Scan for the cell matching the given text and deliver its (x, y) coordinate at center. 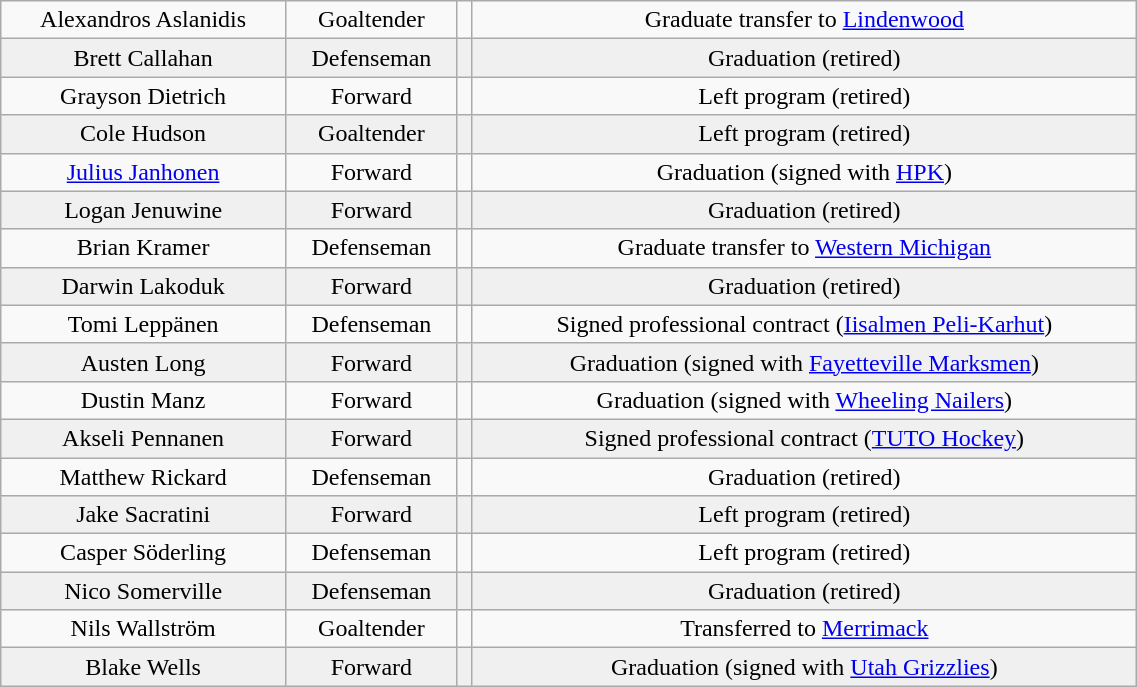
Akseli Pennanen (144, 438)
Matthew Rickard (144, 477)
Darwin Lakoduk (144, 286)
Brett Callahan (144, 58)
Dustin Manz (144, 400)
Tomi Leppänen (144, 324)
Graduation (signed with Wheeling Nailers) (804, 400)
Casper Söderling (144, 553)
Jake Sacratini (144, 515)
Grayson Dietrich (144, 96)
Graduate transfer to Lindenwood (804, 20)
Austen Long (144, 362)
Graduation (signed with HPK) (804, 172)
Nils Wallström (144, 629)
Blake Wells (144, 667)
Graduation (signed with Fayetteville Marksmen) (804, 362)
Graduate transfer to Western Michigan (804, 248)
Nico Somerville (144, 591)
Cole Hudson (144, 134)
Signed professional contract (Iisalmen Peli-Karhut) (804, 324)
Brian Kramer (144, 248)
Alexandros Aslanidis (144, 20)
Logan Jenuwine (144, 210)
Graduation (signed with Utah Grizzlies) (804, 667)
Transferred to Merrimack (804, 629)
Signed professional contract (TUTO Hockey) (804, 438)
Julius Janhonen (144, 172)
